Search for the cell housing the specified text and yield its (X, Y) center coordinate. 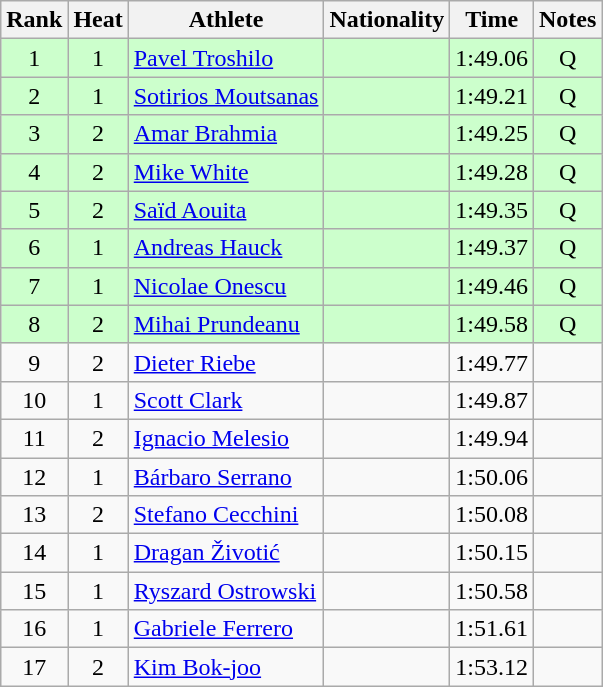
1:49.35 (492, 210)
Rank (34, 20)
1:49.06 (492, 58)
8 (34, 324)
Dragan Životić (226, 553)
Time (492, 20)
1:50.08 (492, 515)
Amar Brahmia (226, 134)
15 (34, 591)
Stefano Cecchini (226, 515)
14 (34, 553)
Gabriele Ferrero (226, 629)
Pavel Troshilo (226, 58)
1:49.25 (492, 134)
3 (34, 134)
Mihai Prundeanu (226, 324)
1:49.58 (492, 324)
12 (34, 477)
1:49.87 (492, 400)
Scott Clark (226, 400)
Ryszard Ostrowski (226, 591)
1:50.15 (492, 553)
16 (34, 629)
1:50.06 (492, 477)
1:49.77 (492, 362)
1:49.37 (492, 248)
Bárbaro Serrano (226, 477)
7 (34, 286)
4 (34, 172)
1:49.28 (492, 172)
Mike White (226, 172)
11 (34, 438)
5 (34, 210)
1:50.58 (492, 591)
1:49.46 (492, 286)
1:53.12 (492, 667)
17 (34, 667)
Notes (567, 20)
Ignacio Melesio (226, 438)
13 (34, 515)
Heat (98, 20)
Nationality (387, 20)
Athlete (226, 20)
Saïd Aouita (226, 210)
1:49.21 (492, 96)
10 (34, 400)
Andreas Hauck (226, 248)
1:51.61 (492, 629)
Sotirios Moutsanas (226, 96)
Kim Bok-joo (226, 667)
Dieter Riebe (226, 362)
1:49.94 (492, 438)
9 (34, 362)
Nicolae Onescu (226, 286)
6 (34, 248)
